Find where the given text appears and provide that cell's center as (X, Y) coordinate. 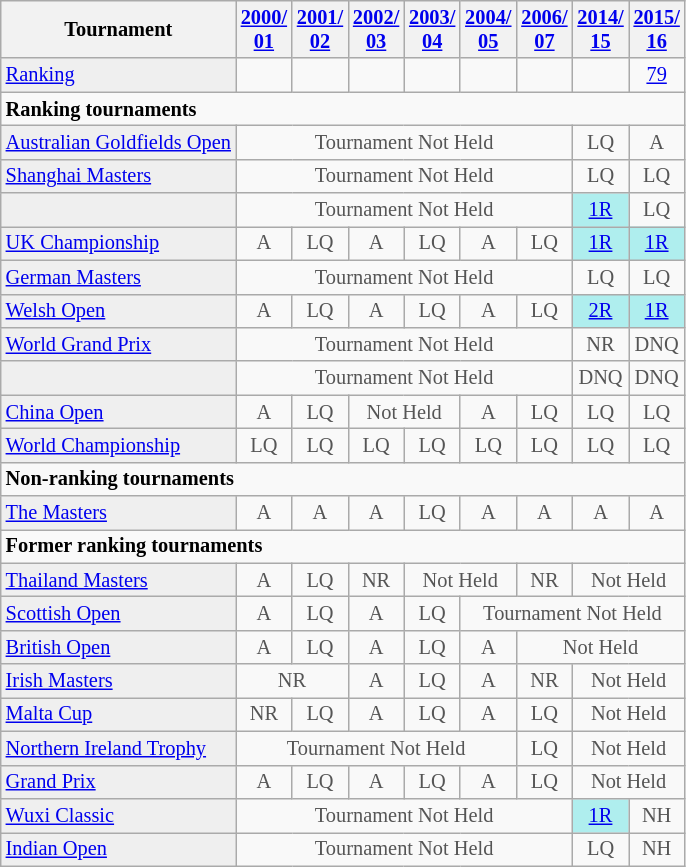
World Championship (118, 445)
China Open (118, 412)
2004/05 (488, 29)
Indian Open (118, 849)
2006/07 (544, 29)
Former ranking tournaments (343, 546)
2002/03 (376, 29)
UK Championship (118, 243)
Ranking (118, 75)
2015/16 (657, 29)
2R (600, 311)
79 (657, 75)
Irish Masters (118, 681)
Welsh Open (118, 311)
Wuxi Classic (118, 815)
2003/04 (432, 29)
World Grand Prix (118, 344)
Shanghai Masters (118, 176)
Ranking tournaments (343, 109)
Malta Cup (118, 714)
German Masters (118, 277)
Non-ranking tournaments (343, 479)
Australian Goldfields Open (118, 142)
2001/02 (320, 29)
The Masters (118, 513)
Tournament (118, 29)
British Open (118, 647)
2014/15 (600, 29)
Grand Prix (118, 782)
Northern Ireland Trophy (118, 748)
2000/01 (264, 29)
Scottish Open (118, 613)
Thailand Masters (118, 580)
